Determine the (X, Y) coordinate at the center of the cell enclosing the given text.  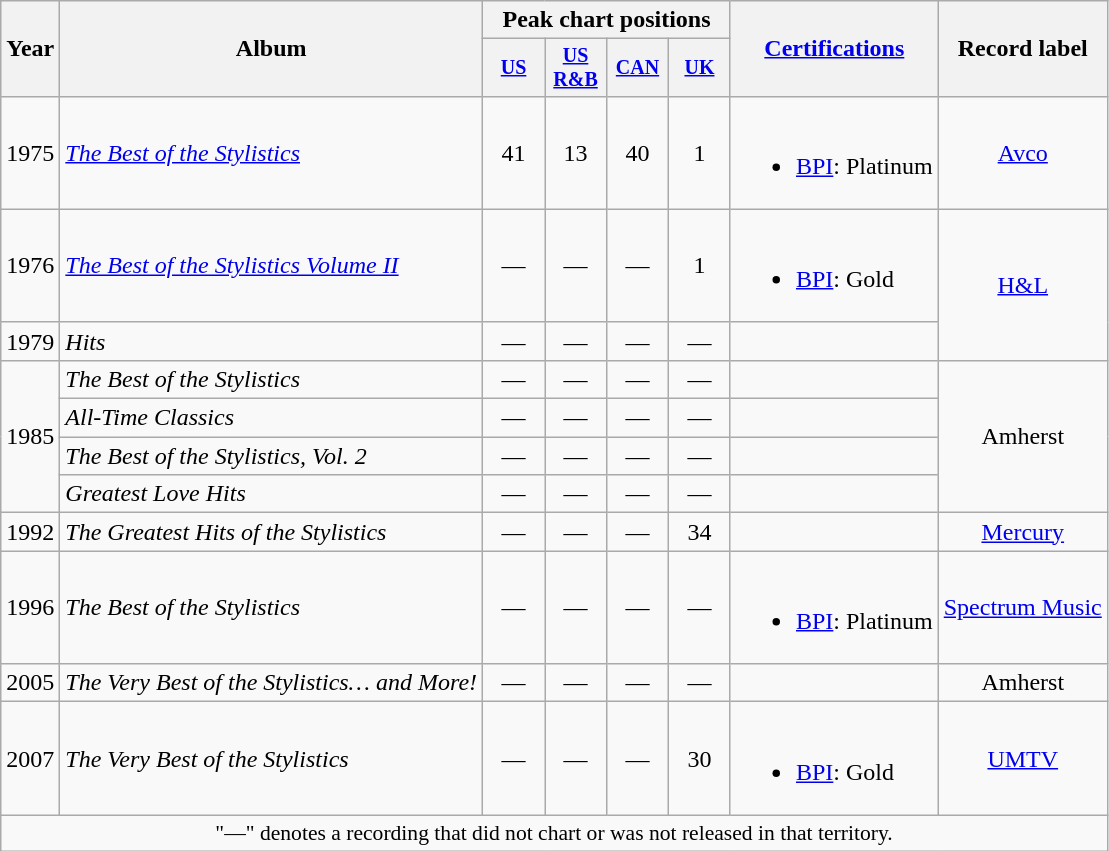
UMTV (1022, 758)
41 (514, 152)
Greatest Love Hits (272, 494)
Avco (1022, 152)
Mercury (1022, 532)
The Best of the Stylistics Volume II (272, 266)
UK (699, 68)
The Very Best of the Stylistics (272, 758)
2005 (30, 683)
1996 (30, 608)
Spectrum Music (1022, 608)
All-Time Classics (272, 418)
Peak chart positions (607, 20)
The Best of the Stylistics, Vol. 2 (272, 456)
1979 (30, 341)
1976 (30, 266)
1985 (30, 436)
"—" denotes a recording that did not chart or was not released in that territory. (554, 833)
34 (699, 532)
The Greatest Hits of the Stylistics (272, 532)
Certifications (834, 49)
CAN (638, 68)
2007 (30, 758)
US (514, 68)
40 (638, 152)
13 (576, 152)
30 (699, 758)
USR&B (576, 68)
Hits (272, 341)
Record label (1022, 49)
The Very Best of the Stylistics… and More! (272, 683)
1992 (30, 532)
H&L (1022, 284)
Year (30, 49)
1975 (30, 152)
Album (272, 49)
